Return [X, Y] of the center of cell containing provided text 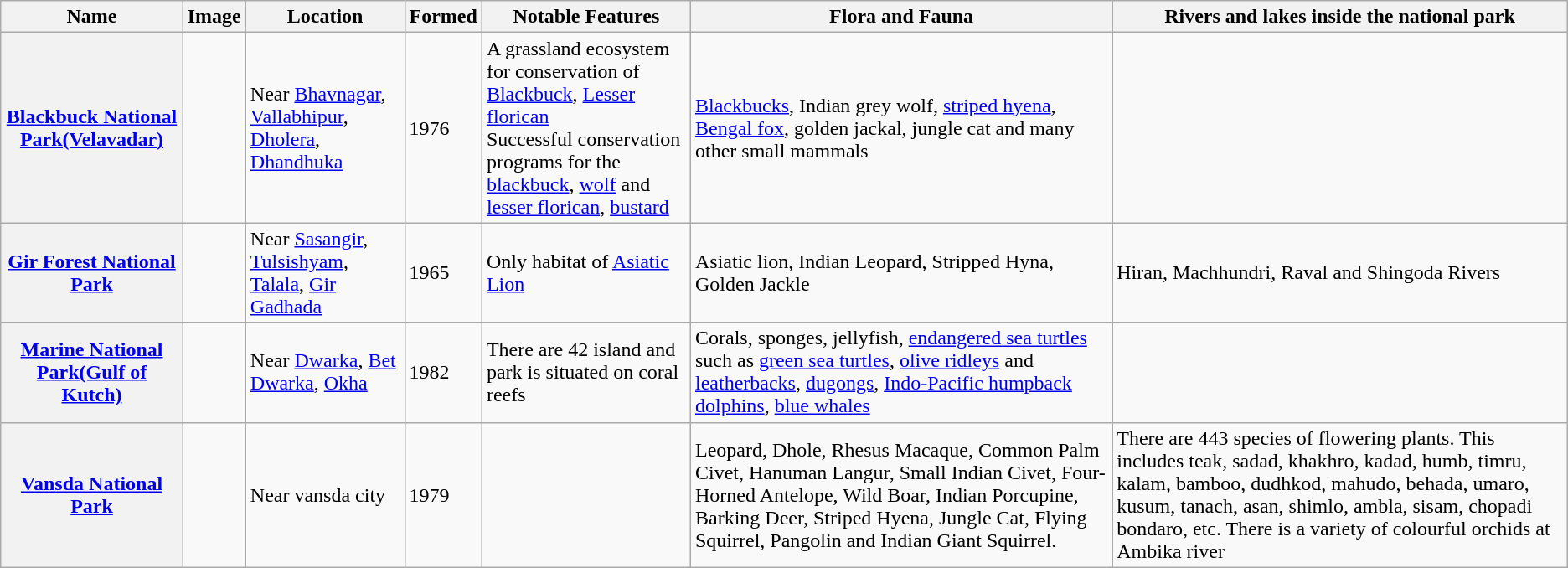
Blackbuck National Park(Velavadar) [92, 127]
Location [325, 17]
Blackbucks, Indian grey wolf, striped hyena, Bengal fox, golden jackal, jungle cat and many other small mammals [901, 127]
Near Sasangir, Tulsishyam, Talala, Gir Gadhada [325, 273]
1965 [443, 273]
Asiatic lion, Indian Leopard, Stripped Hyna, Golden Jackle [901, 273]
Hiran, Machhundri, Raval and Shingoda Rivers [1340, 273]
Only habitat of Asiatic Lion [586, 273]
There are 42 island and park is situated on coral reefs [586, 372]
Gir Forest National Park [92, 273]
1976 [443, 127]
1979 [443, 494]
Formed [443, 17]
1982 [443, 372]
Vansda National Park [92, 494]
Notable Features [586, 17]
Image [214, 17]
Rivers and lakes inside the national park [1340, 17]
Name [92, 17]
Near vansda city [325, 494]
Near Bhavnagar, Vallabhipur, Dholera, Dhandhuka [325, 127]
Marine National Park(Gulf of Kutch) [92, 372]
Near Dwarka, Bet Dwarka, Okha [325, 372]
Flora and Fauna [901, 17]
